Locate the cell with the specified text and output its (x, y) center coordinate. 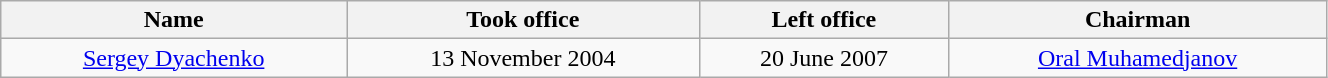
Name (174, 20)
Oral Muhamedjanov (1138, 58)
Sergey Dyachenko (174, 58)
Chairman (1138, 20)
13 November 2004 (522, 58)
20 June 2007 (824, 58)
Left office (824, 20)
Took office (522, 20)
